Search for the cell housing the specified text and yield its (X, Y) center coordinate. 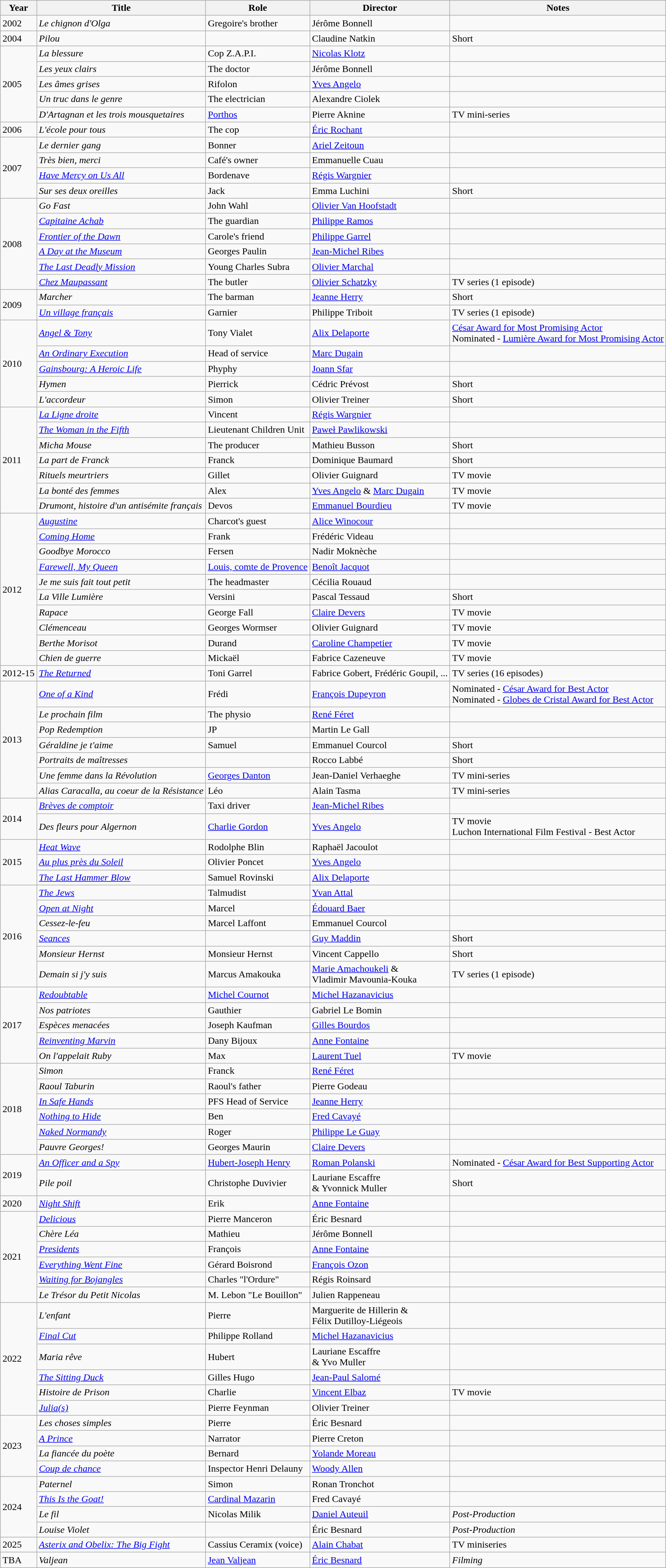
Pile poil (121, 1183)
Charles "l'Ordure" (258, 1280)
Bordenave (258, 175)
Philippe Ramos (380, 221)
Pierre Manceron (258, 1218)
Je me suis fait tout petit (121, 582)
Fersen (258, 551)
L'école pour tous (121, 130)
Berthe Morisot (121, 643)
La Ville Lumière (121, 597)
Rifolon (258, 84)
Role (258, 8)
Jean-Daniel Verhaeghe (380, 775)
2012-15 (18, 673)
Un village français (121, 312)
Nos patriotes (121, 1010)
Valjean (121, 1560)
Mickaël (258, 658)
2013 (18, 739)
Title (121, 8)
Pierre Creton (380, 1438)
Marcel Laffont (258, 923)
Narrator (258, 1438)
Laurent Tuel (380, 1056)
Yolande Moreau (380, 1453)
Tony Vialet (258, 333)
Alias Caracalla, au coeur de la Résistance (121, 791)
Portraits de maîtresses (121, 760)
Pop Redemption (121, 730)
Drumont, histoire d'un antisémite français (121, 506)
Marcher (121, 297)
Un truc dans le genre (121, 99)
An Officer and a Spy (121, 1162)
Cécilia Rouaud (380, 582)
Nominated - César Award for Best Supporting Actor (558, 1162)
Fabrice Gobert, Frédéric Goupil, ... (380, 673)
Nadir Moknèche (380, 551)
Samuel (258, 745)
M. Lebon "Le Bouillon" (258, 1295)
TV movieLuchon International Film Festival - Best Actor (558, 826)
TV miniseries (558, 1545)
Inspector Henri Delauny (258, 1468)
JP (258, 730)
Paternel (121, 1484)
Caroline Champetier (380, 643)
Emma Luchini (380, 191)
Yves Angelo & Marc Dugain (380, 491)
The cop (258, 130)
Pierre Aknine (380, 114)
Farewell, My Queen (121, 567)
Julien Rappeneau (380, 1295)
Marguerite de Hillerin & Félix Dutilloy-Liégeois (380, 1316)
PFS Head of Service (258, 1101)
Ben (258, 1117)
The Woman in the Fifth (121, 429)
Michel Cournot (258, 995)
Yvan Attal (380, 893)
François Ozon (380, 1264)
Lauriane Escaffre & Yvonnick Muller (380, 1183)
Night Shift (121, 1203)
Jean-Paul Salomé (380, 1377)
Frédi (258, 693)
2002 (18, 23)
2023 (18, 1446)
Coming Home (121, 536)
Olivier Schatzky (380, 282)
Notes (558, 8)
Nominated - César Award for Best ActorNominated - Globes de Cristal Award for Best Actor (558, 693)
Sur ses deux oreilles (121, 191)
Open at Night (121, 908)
La bonté des femmes (121, 491)
Olivier Marchal (380, 267)
2008 (18, 244)
Augustine (121, 521)
Paweł Pawlikowski (380, 429)
Director (380, 8)
Chien de guerre (121, 658)
Frank (258, 536)
Éric Rochant (380, 130)
Vincent (258, 414)
Capitaine Achab (121, 221)
Alice Winocour (380, 521)
2020 (18, 1203)
L'enfant (121, 1316)
La Ligne droite (121, 414)
Porthos (258, 114)
Raoul's father (258, 1086)
2016 (18, 936)
Des fleurs pour Algernon (121, 826)
The Jews (121, 893)
Head of service (258, 354)
François Dupeyron (380, 693)
Claudine Natkin (380, 38)
The doctor (258, 69)
Le chignon d'Olga (121, 23)
Rapace (121, 612)
Redoubtable (121, 995)
Philippe Garrel (380, 236)
Roman Polanski (380, 1162)
Gregoire's brother (258, 23)
Phyphy (258, 369)
Édouard Baer (380, 908)
Max (258, 1056)
A Prince (121, 1438)
On l'appelait Ruby (121, 1056)
Le Trésor du Petit Nicolas (121, 1295)
Cop Z.A.P.I. (258, 54)
Alex (258, 491)
Delicious (121, 1218)
2012 (18, 589)
The headmaster (258, 582)
Joseph Kaufman (258, 1025)
This Is the Goat! (121, 1499)
2011 (18, 460)
2010 (18, 363)
George Fall (258, 612)
Naked Normandy (121, 1132)
Une femme dans la Révolution (121, 775)
Vincent Cappello (380, 954)
Heat Wave (121, 847)
Hubert-Joseph Henry (258, 1162)
Micha Mouse (121, 445)
Hubert (258, 1356)
Final Cut (121, 1336)
Mathieu (258, 1234)
Emmanuel Bourdieu (380, 506)
Alain Tasma (380, 791)
Brèves de comptoir (121, 806)
Frontier of the Dawn (121, 236)
Versini (258, 597)
Angel & Tony (121, 333)
John Wahl (258, 206)
Mathieu Busson (380, 445)
Olivier Poncet (258, 862)
The Last Deadly Mission (121, 267)
Le prochain film (121, 715)
The guardian (258, 221)
Samuel Rovinski (258, 877)
Hymen (121, 384)
Philippe Le Guay (380, 1132)
2019 (18, 1175)
D'Artagnan et les trois mousquetaires (121, 114)
Marc Dugain (380, 354)
Les choses simples (121, 1423)
Asterix and Obelix: The Big Fight (121, 1545)
Talmudist (258, 893)
Emmanuelle Cuau (380, 160)
Jack (258, 191)
Charlie Gordon (258, 826)
Nicolas Klotz (380, 54)
The electrician (258, 99)
Café's owner (258, 160)
L'accordeur (121, 399)
Benoît Jacquot (380, 567)
Rocco Labbé (380, 760)
A Day at the Museum (121, 252)
Rituels meurtriers (121, 475)
Reinventing Marvin (121, 1041)
Taxi driver (258, 806)
Woody Allen (380, 1468)
Les âmes grises (121, 84)
Gillet (258, 475)
François (258, 1249)
Fabrice Cazeneuve (380, 658)
Julia(s) (121, 1408)
Bernard (258, 1453)
Carole's friend (258, 236)
Léo (258, 791)
Coup de chance (121, 1468)
Roger (258, 1132)
Marie Amachoukeli & Vladimir Mavounia-Kouka (380, 974)
Young Charles Subra (258, 267)
TBA (18, 1560)
2015 (18, 862)
Gilles Hugo (258, 1377)
Pauvre Georges! (121, 1147)
2005 (18, 84)
The Last Hammer Blow (121, 877)
Martin Le Gall (380, 730)
The physio (258, 715)
Gauthier (258, 1010)
Gainsbourg: A Heroic Life (121, 369)
2009 (18, 305)
2024 (18, 1507)
Rodolphe Blin (258, 847)
Chère Léa (121, 1234)
Nothing to Hide (121, 1117)
Charlie (258, 1392)
Histoire de Prison (121, 1392)
Cédric Prévost (380, 384)
Everything Went Fine (121, 1264)
2025 (18, 1545)
Joann Sfar (380, 369)
Régis Roinsard (380, 1280)
Alexandre Ciolek (380, 99)
2006 (18, 130)
Demain si j'y suis (121, 974)
Philippe Triboit (380, 312)
Clémenceau (121, 627)
Au plus près du Soleil (121, 862)
Chez Maupassant (121, 282)
Goodbye Morocco (121, 551)
Toni Garrel (258, 673)
Year (18, 8)
Vincent Elbaz (380, 1392)
Erik (258, 1203)
Maria rêve (121, 1356)
Go Fast (121, 206)
Marcel (258, 908)
Gérard Boisrond (258, 1264)
2018 (18, 1109)
Gilles Bourdos (380, 1025)
Christophe Duvivier (258, 1183)
Charcot's guest (258, 521)
Ronan Tronchot (380, 1484)
César Award for Most Promising ActorNominated - Lumière Award for Most Promising Actor (558, 333)
Gabriel Le Bomin (380, 1010)
2021 (18, 1256)
Filming (558, 1560)
Lieutenant Children Unit (258, 429)
2017 (18, 1025)
Raphaël Jacoulot (380, 847)
Georges Maurin (258, 1147)
Pierre Godeau (380, 1086)
Daniel Auteuil (380, 1514)
Très bien, merci (121, 160)
Espèces menacées (121, 1025)
The barman (258, 297)
One of a Kind (121, 693)
Dany Bijoux (258, 1041)
Seances (121, 938)
Dominique Baumard (380, 460)
Olivier Van Hoofstadt (380, 206)
Jean Valjean (258, 1560)
2007 (18, 168)
Garnier (258, 312)
Géraldine je t'aime (121, 745)
Durand (258, 643)
Ariel Zeitoun (380, 145)
Lauriane Escaffre & Yvo Muller (380, 1356)
Marcus Amakouka (258, 974)
Louis, comte de Provence (258, 567)
Georges Danton (258, 775)
In Safe Hands (121, 1101)
Pascal Tessaud (380, 597)
Pierrick (258, 384)
Alain Chabat (380, 1545)
The Sitting Duck (121, 1377)
Waiting for Bojangles (121, 1280)
Nicolas Milik (258, 1514)
Le dernier gang (121, 145)
Georges Wormser (258, 627)
Philippe Rolland (258, 1336)
2014 (18, 819)
Raoul Taburin (121, 1086)
Georges Paulin (258, 252)
The producer (258, 445)
Louise Violet (121, 1530)
Frédéric Videau (380, 536)
Devos (258, 506)
TV series (16 episodes) (558, 673)
Cassius Ceramix (voice) (258, 1545)
Have Mercy on Us All (121, 175)
Le fil (121, 1514)
Les yeux clairs (121, 69)
The butler (258, 282)
La part de Franck (121, 460)
Cardinal Mazarin (258, 1499)
2004 (18, 38)
2022 (18, 1359)
Presidents (121, 1249)
Pilou (121, 38)
Guy Maddin (380, 938)
La fiancée du poète (121, 1453)
La blessure (121, 54)
Pierre Feynman (258, 1408)
An Ordinary Execution (121, 354)
The Returned (121, 673)
Bonner (258, 145)
Cessez-le-feu (121, 923)
